Find where the given text appears and provide that cell's center as [X, Y] coordinate. 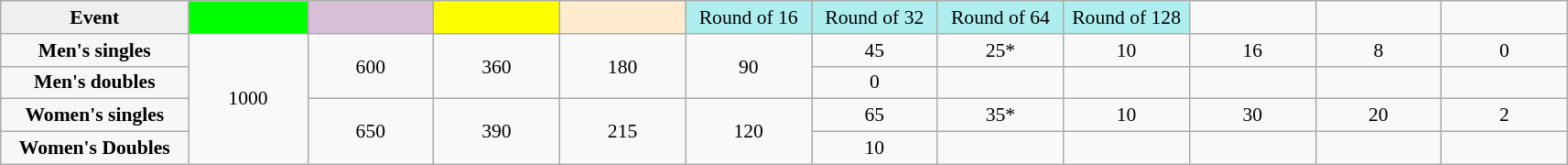
Women's Doubles [95, 148]
600 [371, 66]
215 [622, 132]
Women's singles [95, 115]
360 [497, 66]
65 [874, 115]
Round of 16 [749, 17]
2 [1505, 115]
45 [874, 50]
Men's doubles [95, 82]
Men's singles [95, 50]
180 [622, 66]
Round of 32 [874, 17]
Event [95, 17]
650 [371, 132]
30 [1252, 115]
120 [749, 132]
35* [1000, 115]
25* [1000, 50]
90 [749, 66]
Round of 64 [1000, 17]
16 [1252, 50]
Round of 128 [1127, 17]
20 [1379, 115]
1000 [248, 99]
390 [497, 132]
8 [1379, 50]
